Determine the [x, y] coordinate at the center of the cell enclosing the given text.  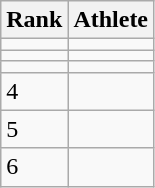
4 [34, 91]
Athlete [111, 20]
Rank [34, 20]
5 [34, 129]
6 [34, 167]
